Search for the cell housing the specified text and yield its (X, Y) center coordinate. 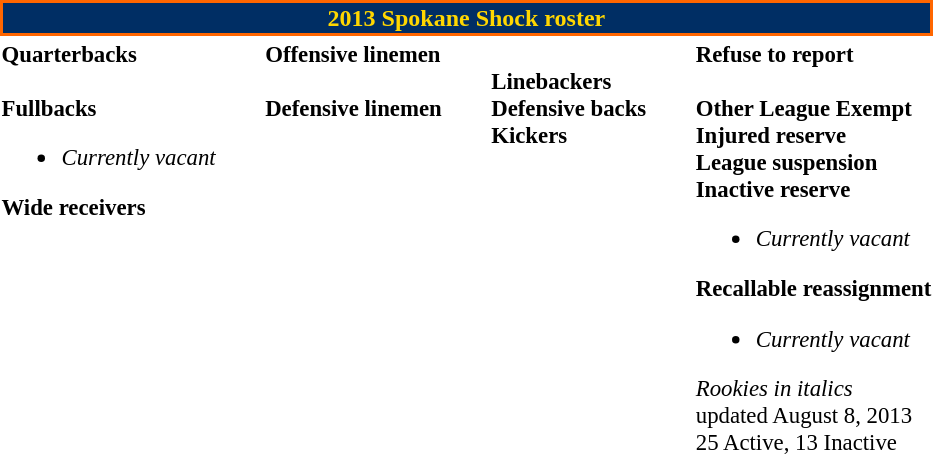
2013 Spokane Shock roster (466, 18)
